Detect which cell encompasses the target text, then output its (X, Y) center coordinate. 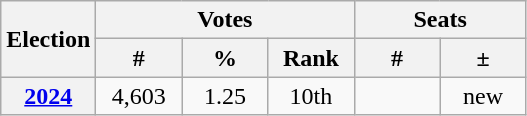
4,603 (139, 96)
± (483, 58)
2024 (48, 96)
Rank (311, 58)
Seats (440, 20)
% (225, 58)
new (483, 96)
Election (48, 39)
Votes (225, 20)
1.25 (225, 96)
10th (311, 96)
